Scan for the cell matching the given text and deliver its [x, y] coordinate at center. 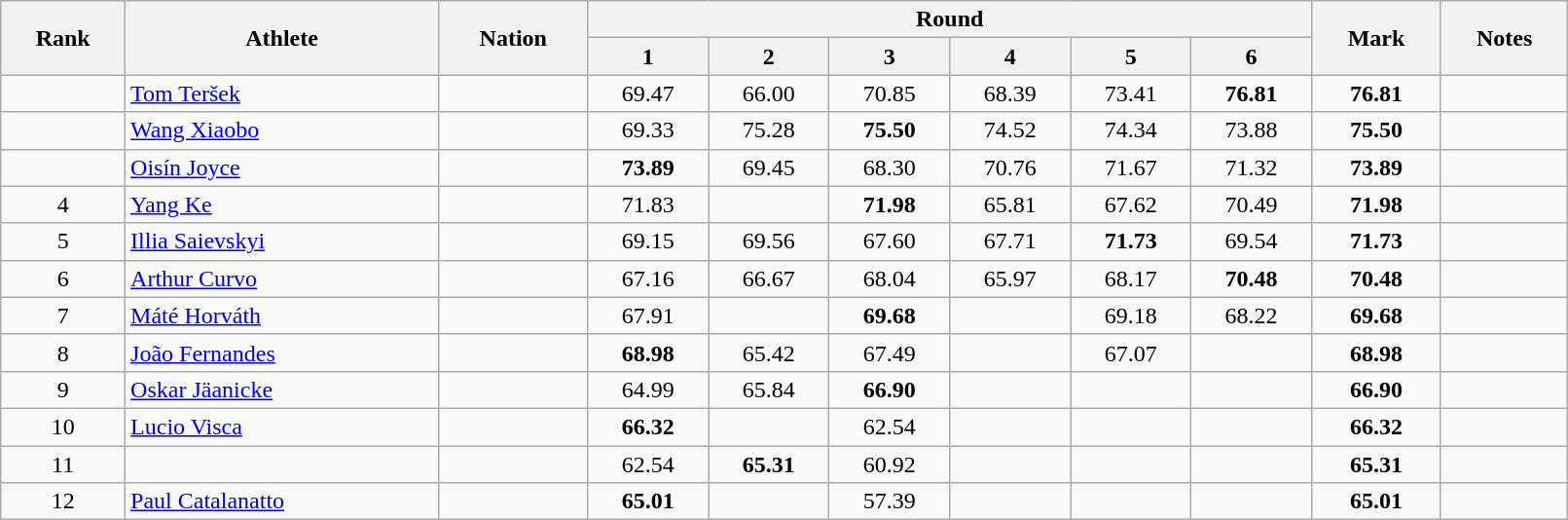
67.60 [890, 241]
66.67 [769, 279]
70.49 [1252, 204]
Oisín Joyce [282, 167]
Oskar Jäanicke [282, 390]
11 [63, 464]
Illia Saievskyi [282, 241]
68.30 [890, 167]
68.17 [1131, 279]
64.99 [648, 390]
66.00 [769, 93]
Wang Xiaobo [282, 130]
68.22 [1252, 316]
71.32 [1252, 167]
67.71 [1010, 241]
71.67 [1131, 167]
69.15 [648, 241]
João Fernandes [282, 353]
10 [63, 427]
69.47 [648, 93]
Round [950, 19]
67.07 [1131, 353]
65.42 [769, 353]
65.84 [769, 390]
69.54 [1252, 241]
3 [890, 56]
75.28 [769, 130]
69.18 [1131, 316]
57.39 [890, 501]
Mark [1376, 38]
60.92 [890, 464]
69.56 [769, 241]
Paul Catalanatto [282, 501]
73.88 [1252, 130]
Rank [63, 38]
Tom Teršek [282, 93]
Máté Horváth [282, 316]
67.62 [1131, 204]
74.34 [1131, 130]
70.76 [1010, 167]
68.04 [890, 279]
Yang Ke [282, 204]
69.45 [769, 167]
12 [63, 501]
1 [648, 56]
67.49 [890, 353]
9 [63, 390]
8 [63, 353]
70.85 [890, 93]
Nation [514, 38]
65.81 [1010, 204]
2 [769, 56]
69.33 [648, 130]
67.16 [648, 279]
73.41 [1131, 93]
65.97 [1010, 279]
Arthur Curvo [282, 279]
71.83 [648, 204]
7 [63, 316]
Lucio Visca [282, 427]
68.39 [1010, 93]
Notes [1504, 38]
Athlete [282, 38]
67.91 [648, 316]
74.52 [1010, 130]
